Detect which cell encompasses the target text, then output its (x, y) center coordinate. 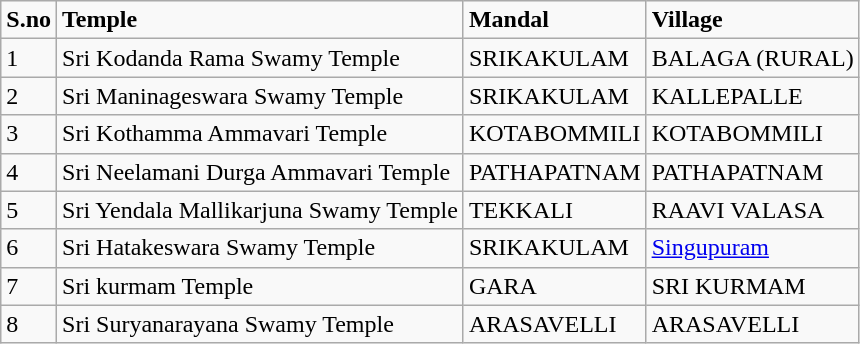
KALLEPALLE (752, 96)
3 (29, 134)
RAAVI VALASA (752, 210)
Singupuram (752, 248)
Sri Yendala Mallikarjuna Swamy Temple (260, 210)
BALAGA (RURAL) (752, 58)
Sri Hatakeswara Swamy Temple (260, 248)
Sri Kodanda Rama Swamy Temple (260, 58)
GARA (554, 286)
Sri Maninageswara Swamy Temple (260, 96)
TEKKALI (554, 210)
Sri kurmam Temple (260, 286)
S.no (29, 20)
5 (29, 210)
Mandal (554, 20)
7 (29, 286)
Sri Kothamma Ammavari Temple (260, 134)
6 (29, 248)
Sri Neelamani Durga Ammavari Temple (260, 172)
8 (29, 324)
4 (29, 172)
Village (752, 20)
1 (29, 58)
Temple (260, 20)
2 (29, 96)
Sri Suryanarayana Swamy Temple (260, 324)
SRI KURMAM (752, 286)
